Provide the (x, y) coordinate of the cell's center where the given text is located.  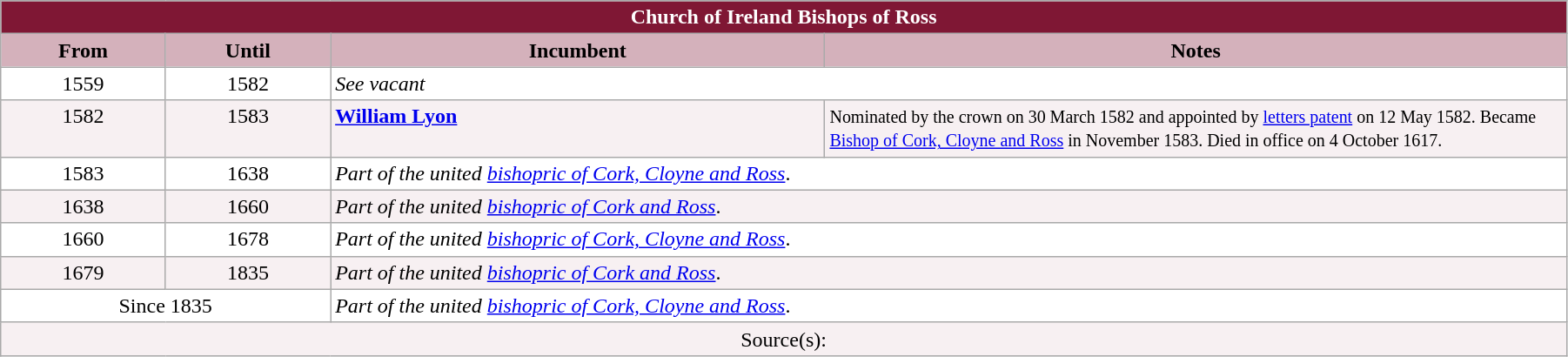
Notes (1196, 51)
1559 (84, 84)
Source(s): (784, 339)
William Lyon (578, 129)
Church of Ireland Bishops of Ross (784, 17)
Incumbent (578, 51)
1679 (84, 273)
1835 (247, 273)
Since 1835 (165, 306)
See vacant (948, 84)
1678 (247, 239)
Until (247, 51)
From (84, 51)
